Determine the [X, Y] coordinate at the center of the cell enclosing the given text.  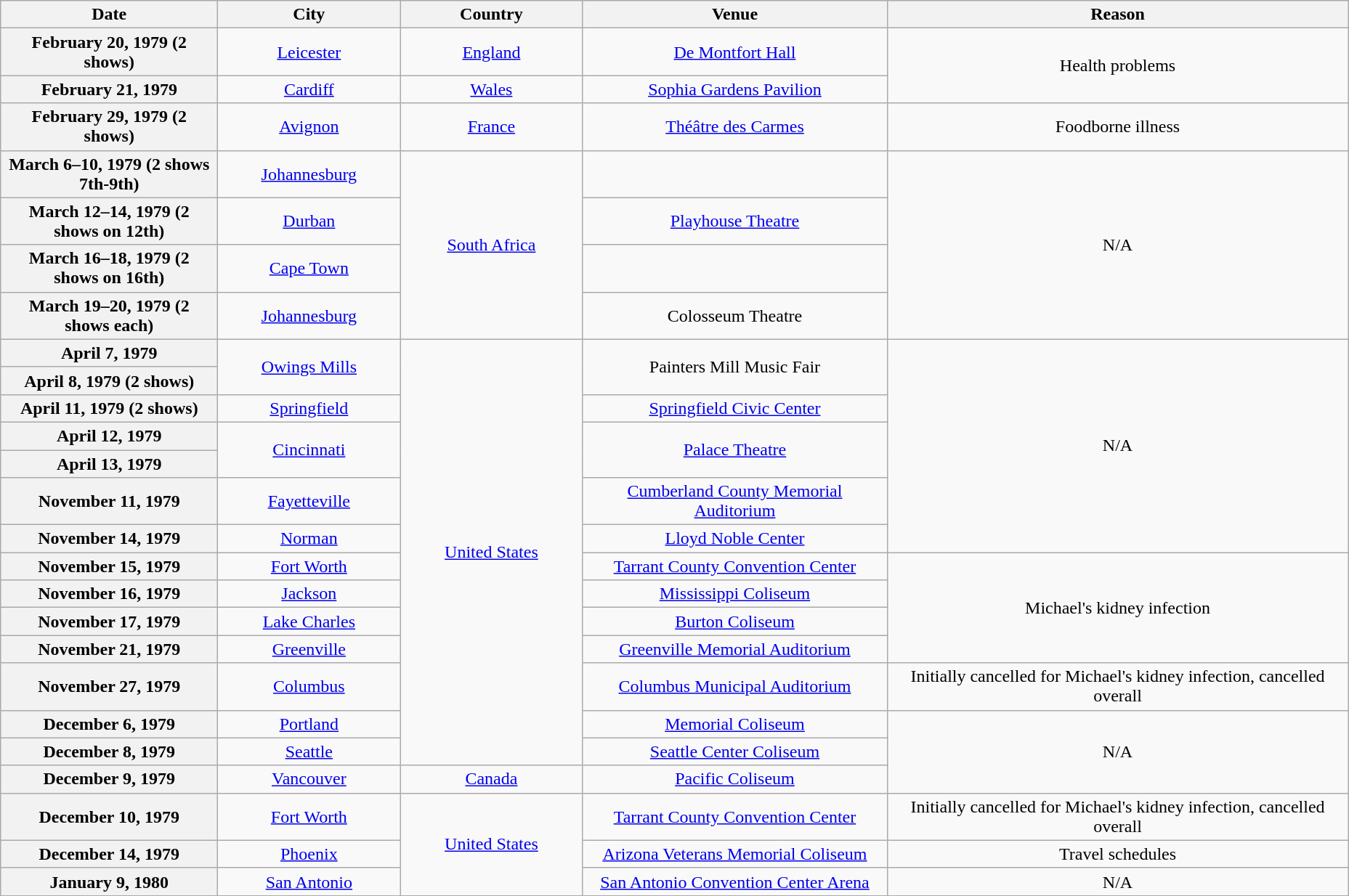
January 9, 1980 [109, 881]
April 12, 1979 [109, 436]
San Antonio [309, 881]
March 12–14, 1979 (2 shows on 12th) [109, 221]
Palace Theatre [735, 449]
November 11, 1979 [109, 501]
Vancouver [309, 779]
France [491, 126]
November 17, 1979 [109, 622]
Playhouse Theatre [735, 221]
April 13, 1979 [109, 464]
Jackson [309, 594]
Columbus Municipal Auditorium [735, 687]
South Africa [491, 245]
Reason [1117, 15]
November 16, 1979 [109, 594]
Columbus [309, 687]
Wales [491, 89]
December 6, 1979 [109, 724]
November 21, 1979 [109, 649]
November 15, 1979 [109, 566]
Country [491, 15]
Sophia Gardens Pavilion [735, 89]
Durban [309, 221]
Owings Mills [309, 367]
Canada [491, 779]
Théâtre des Carmes [735, 126]
Greenville [309, 649]
Cincinnati [309, 449]
March 6–10, 1979 (2 shows 7th-9th) [109, 174]
Norman [309, 539]
Travel schedules [1117, 854]
March 16–18, 1979 (2 shows on 16th) [109, 269]
De Montfort Hall [735, 52]
March 19–20, 1979 (2 shows each) [109, 315]
Fayetteville [309, 501]
Painters Mill Music Fair [735, 367]
Phoenix [309, 854]
Cumberland County Memorial Auditorium [735, 501]
Pacific Coliseum [735, 779]
Springfield [309, 408]
Arizona Veterans Memorial Coliseum [735, 854]
Lake Charles [309, 622]
Memorial Coliseum [735, 724]
Colosseum Theatre [735, 315]
Burton Coliseum [735, 622]
Venue [735, 15]
December 9, 1979 [109, 779]
Seattle [309, 752]
England [491, 52]
December 10, 1979 [109, 816]
Avignon [309, 126]
April 8, 1979 (2 shows) [109, 380]
Date [109, 15]
February 20, 1979 (2 shows) [109, 52]
Seattle Center Coliseum [735, 752]
April 11, 1979 (2 shows) [109, 408]
February 21, 1979 [109, 89]
Portland [309, 724]
Springfield Civic Center [735, 408]
April 7, 1979 [109, 353]
Leicester [309, 52]
December 8, 1979 [109, 752]
Lloyd Noble Center [735, 539]
Greenville Memorial Auditorium [735, 649]
Mississippi Coliseum [735, 594]
November 14, 1979 [109, 539]
December 14, 1979 [109, 854]
Cape Town [309, 269]
San Antonio Convention Center Arena [735, 881]
Michael's kidney infection [1117, 608]
Cardiff [309, 89]
February 29, 1979 (2 shows) [109, 126]
Health problems [1117, 65]
City [309, 15]
Foodborne illness [1117, 126]
November 27, 1979 [109, 687]
